Locate the cell with the specified text and output its (X, Y) center coordinate. 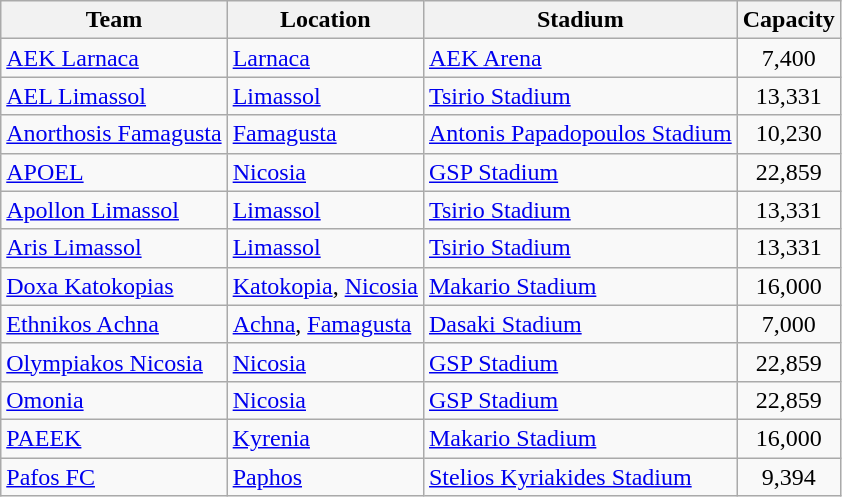
Anorthosis Famagusta (114, 134)
PAEEK (114, 438)
AEK Larnaca (114, 58)
Dasaki Stadium (580, 324)
Olympiakos Nicosia (114, 362)
Aris Limassol (114, 248)
AEL Limassol (114, 96)
Team (114, 20)
Paphos (325, 477)
9,394 (788, 477)
Doxa Katokopias (114, 286)
Antonis Papadopoulos Stadium (580, 134)
Katokopia, Nicosia (325, 286)
Kyrenia (325, 438)
Apollon Limassol (114, 210)
Location (325, 20)
7,000 (788, 324)
10,230 (788, 134)
Famagusta (325, 134)
Stelios Kyriakides Stadium (580, 477)
Pafos FC (114, 477)
7,400 (788, 58)
Larnaca (325, 58)
Achna, Famagusta (325, 324)
APOEL (114, 172)
AEK Arena (580, 58)
Ethnikos Achna (114, 324)
Capacity (788, 20)
Stadium (580, 20)
Omonia (114, 400)
